Search for the cell housing the specified text and yield its (X, Y) center coordinate. 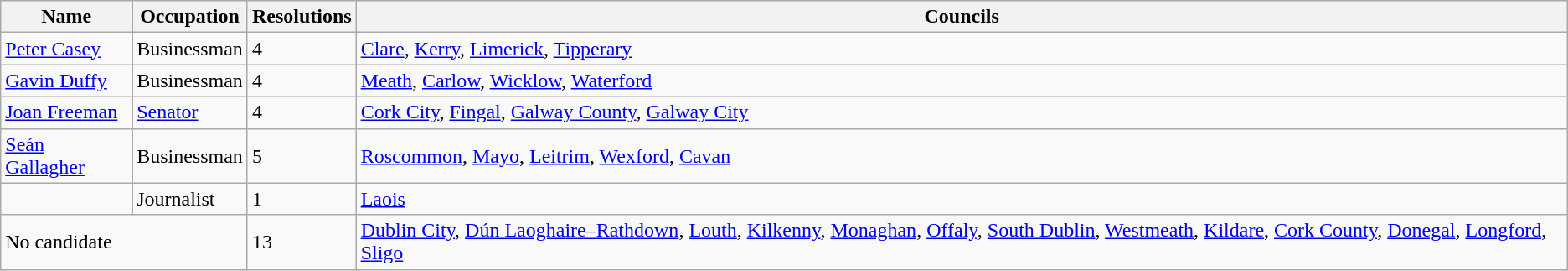
Journalist (190, 199)
Seán Gallagher (67, 156)
Dublin City, Dún Laoghaire–Rathdown, Louth, Kilkenny, Monaghan, Offaly, South Dublin, Westmeath, Kildare, Cork County, Donegal, Longford, Sligo (962, 242)
Cork City, Fingal, Galway County, Galway City (962, 112)
Peter Casey (67, 49)
Joan Freeman (67, 112)
Meath, Carlow, Wicklow, Waterford (962, 81)
Gavin Duffy (67, 81)
Senator (190, 112)
No candidate (124, 242)
Clare, Kerry, Limerick, Tipperary (962, 49)
Name (67, 17)
Laois (962, 199)
Roscommon, Mayo, Leitrim, Wexford, Cavan (962, 156)
Occupation (190, 17)
13 (302, 242)
1 (302, 199)
5 (302, 156)
Councils (962, 17)
Resolutions (302, 17)
